Capture the cell that displays the provided text and extract its [X, Y] central coordinate. 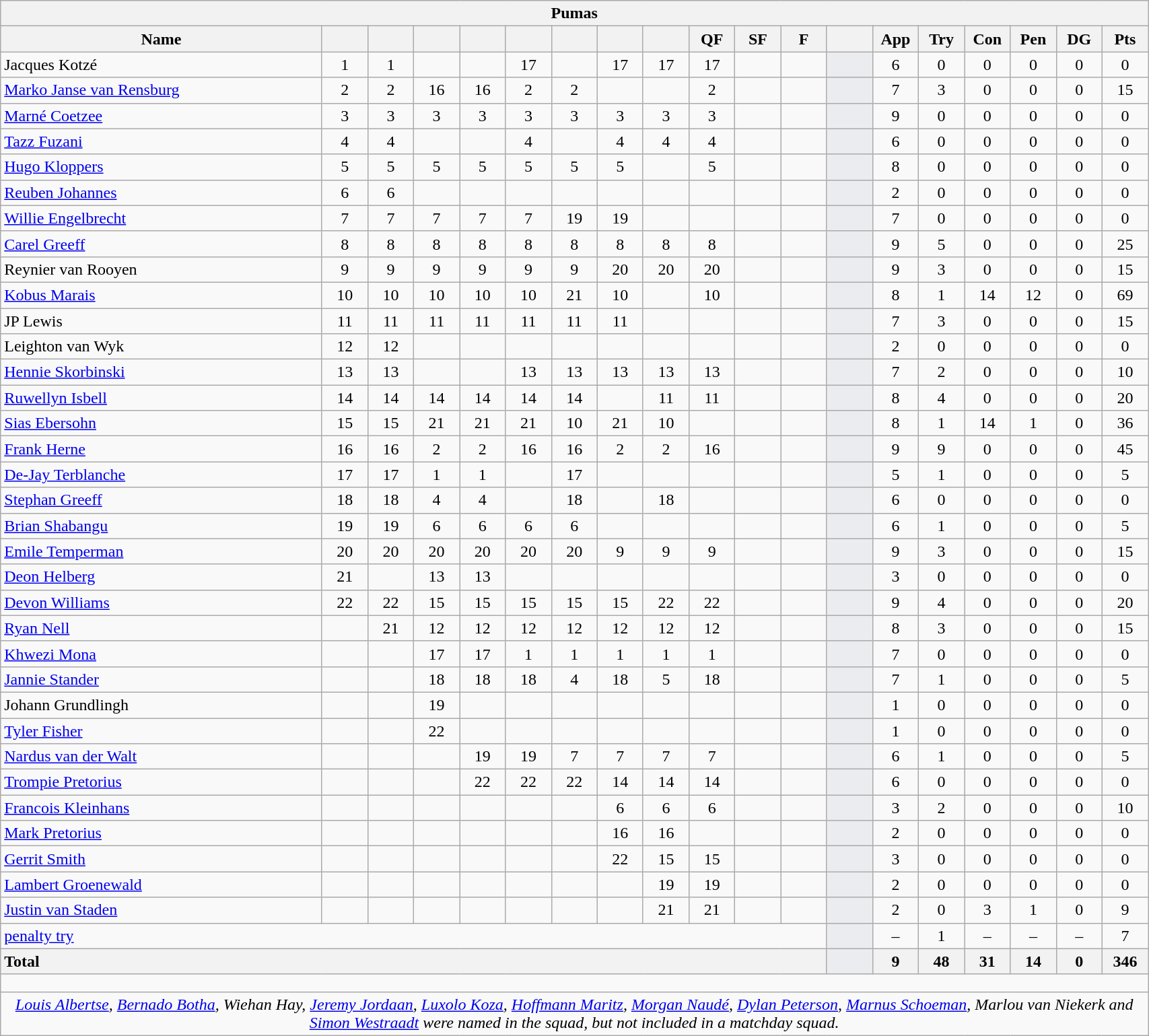
Hugo Kloppers [162, 167]
Frank Herne [162, 449]
31 [987, 961]
DG [1079, 39]
Con [987, 39]
Reuben Johannes [162, 193]
Marko Janse van Rensburg [162, 90]
Hennie Skorbinski [162, 372]
Pumas [575, 13]
69 [1125, 295]
Willie Engelbrecht [162, 218]
Deon Helberg [162, 577]
Total [413, 961]
JP Lewis [162, 321]
Trompie Pretorius [162, 782]
Francois Kleinhans [162, 808]
penalty try [413, 936]
Jacques Kotzé [162, 65]
Emile Temperman [162, 551]
Brian Shabangu [162, 526]
Pts [1125, 39]
48 [942, 961]
Name [162, 39]
45 [1125, 449]
Devon Williams [162, 602]
App [895, 39]
Stephan Greeff [162, 500]
Tyler Fisher [162, 730]
Jannie Stander [162, 679]
F [804, 39]
SF [758, 39]
Leighton van Wyk [162, 347]
Gerrit Smith [162, 859]
Carel Greeff [162, 244]
Sias Ebersohn [162, 423]
Justin van Staden [162, 910]
Ryan Nell [162, 628]
Marné Coetzee [162, 116]
Kobus Marais [162, 295]
36 [1125, 423]
Mark Pretorius [162, 833]
QF [712, 39]
Reynier van Rooyen [162, 269]
Try [942, 39]
Lambert Groenewald [162, 885]
Khwezi Mona [162, 654]
Pen [1033, 39]
Ruwellyn Isbell [162, 398]
Nardus van der Walt [162, 757]
25 [1125, 244]
Johann Grundlingh [162, 705]
346 [1125, 961]
Tazz Fuzani [162, 141]
De-Jay Terblanche [162, 475]
